Provide the [x, y] coordinate of the cell's center where the given text is located.  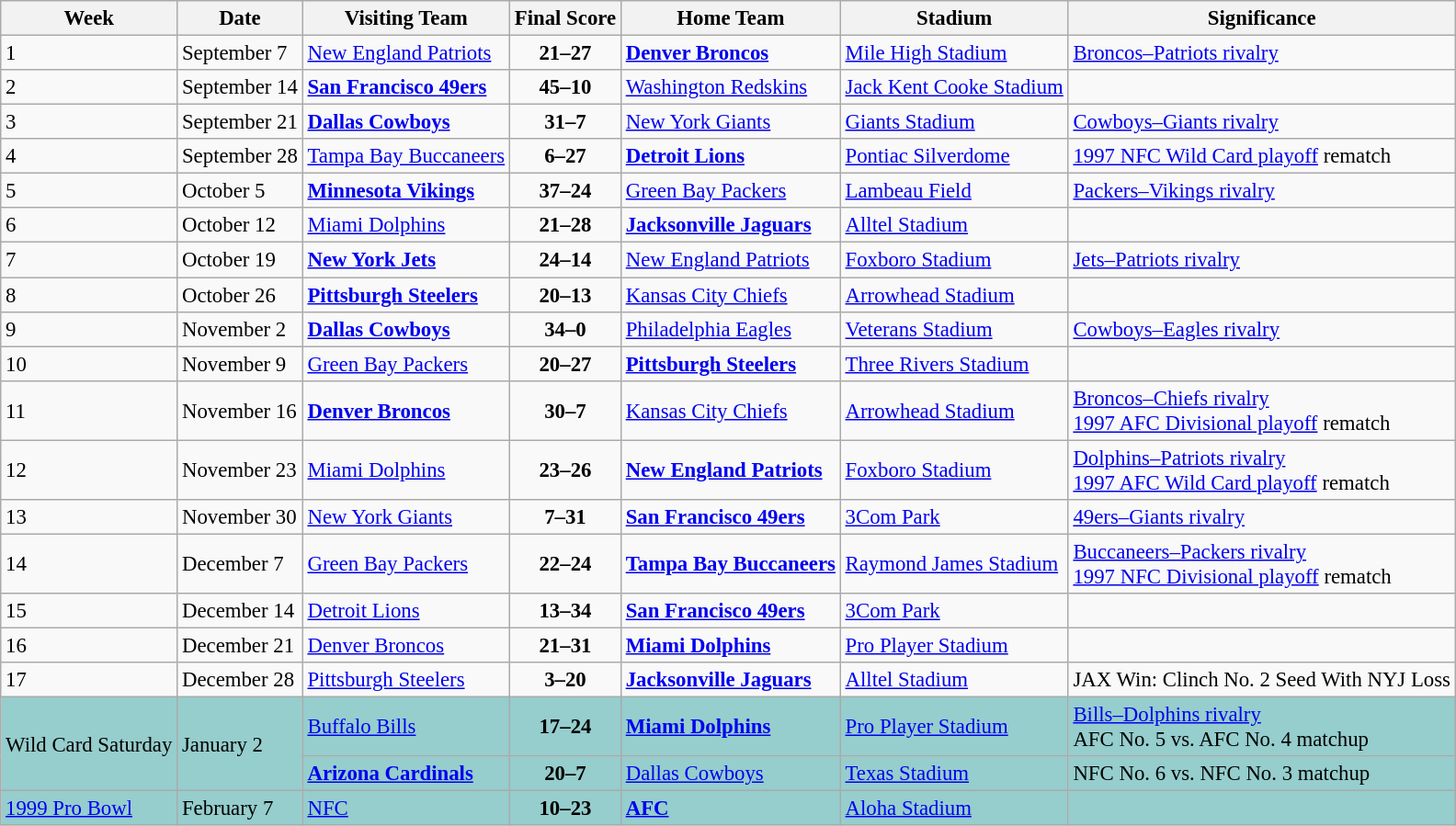
45–10 [564, 87]
December 28 [240, 680]
February 7 [240, 809]
1997 NFC Wild Card playoff rematch [1261, 156]
Jack Kent Cooke Stadium [954, 87]
21–31 [564, 645]
Mile High Stadium [954, 53]
November 23 [240, 470]
23–26 [564, 470]
October 26 [240, 295]
17 [89, 680]
September 21 [240, 122]
November 9 [240, 364]
November 16 [240, 410]
6–27 [564, 156]
NFC [406, 809]
Philadelphia Eagles [730, 329]
9 [89, 329]
2 [89, 87]
5 [89, 191]
14 [89, 564]
34–0 [564, 329]
New York Jets [406, 260]
Cowboys–Giants rivalry [1261, 122]
Cowboys–Eagles rivalry [1261, 329]
September 28 [240, 156]
21–27 [564, 53]
21–28 [564, 225]
October 19 [240, 260]
17–24 [564, 728]
20–13 [564, 295]
49ers–Giants rivalry [1261, 517]
7 [89, 260]
37–24 [564, 191]
October 12 [240, 225]
6 [89, 225]
AFC [730, 809]
Final Score [564, 18]
NFC No. 6 vs. NFC No. 3 matchup [1261, 774]
Three Rivers Stadium [954, 364]
15 [89, 611]
Week [89, 18]
September 7 [240, 53]
16 [89, 645]
Giants Stadium [954, 122]
10 [89, 364]
Minnesota Vikings [406, 191]
12 [89, 470]
22–24 [564, 564]
September 14 [240, 87]
1 [89, 53]
Washington Redskins [730, 87]
Texas Stadium [954, 774]
4 [89, 156]
20–7 [564, 774]
Aloha Stadium [954, 809]
Broncos–Patriots rivalry [1261, 53]
Veterans Stadium [954, 329]
13 [89, 517]
8 [89, 295]
3 [89, 122]
24–14 [564, 260]
Significance [1261, 18]
Arizona Cardinals [406, 774]
30–7 [564, 410]
Buffalo Bills [406, 728]
Home Team [730, 18]
Wild Card Saturday [89, 744]
November 2 [240, 329]
Packers–Vikings rivalry [1261, 191]
JAX Win: Clinch No. 2 Seed With NYJ Loss [1261, 680]
Bills–Dolphins rivalryAFC No. 5 vs. AFC No. 4 matchup [1261, 728]
Lambeau Field [954, 191]
3–20 [564, 680]
Pontiac Silverdome [954, 156]
Stadium [954, 18]
Raymond James Stadium [954, 564]
Buccaneers–Packers rivalry1997 NFC Divisional playoff rematch [1261, 564]
Date [240, 18]
November 30 [240, 517]
Dolphins–Patriots rivalry1997 AFC Wild Card playoff rematch [1261, 470]
31–7 [564, 122]
Broncos–Chiefs rivalry1997 AFC Divisional playoff rematch [1261, 410]
20–27 [564, 364]
December 14 [240, 611]
13–34 [564, 611]
7–31 [564, 517]
January 2 [240, 744]
11 [89, 410]
October 5 [240, 191]
December 7 [240, 564]
December 21 [240, 645]
1999 Pro Bowl [89, 809]
Jets–Patriots rivalry [1261, 260]
Visiting Team [406, 18]
10–23 [564, 809]
